From the cell containing the given text, extract its center point as (X, Y) coordinate. 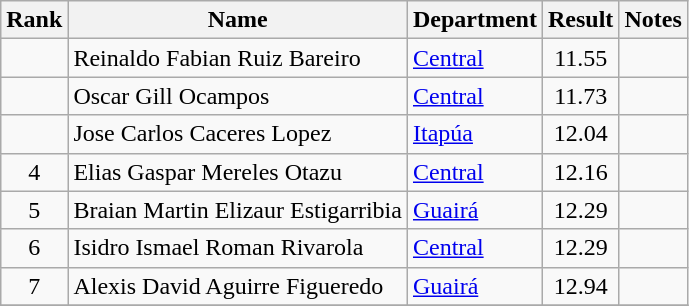
Name (238, 20)
Isidro Ismael Roman Rivarola (238, 248)
11.55 (580, 58)
4 (34, 172)
Reinaldo Fabian Ruiz Bareiro (238, 58)
Elias Gaspar Mereles Otazu (238, 172)
Notes (653, 20)
12.94 (580, 286)
Braian Martin Elizaur Estigarribia (238, 210)
6 (34, 248)
12.04 (580, 134)
Oscar Gill Ocampos (238, 96)
Alexis David Aguirre Figueredo (238, 286)
7 (34, 286)
Department (474, 20)
Result (580, 20)
5 (34, 210)
Itapúa (474, 134)
12.16 (580, 172)
Rank (34, 20)
11.73 (580, 96)
Jose Carlos Caceres Lopez (238, 134)
